Search for the cell housing the specified text and yield its (x, y) center coordinate. 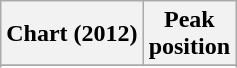
Peakposition (189, 34)
Chart (2012) (72, 34)
